Provide the [x, y] coordinate of the cell's center where the given text is located.  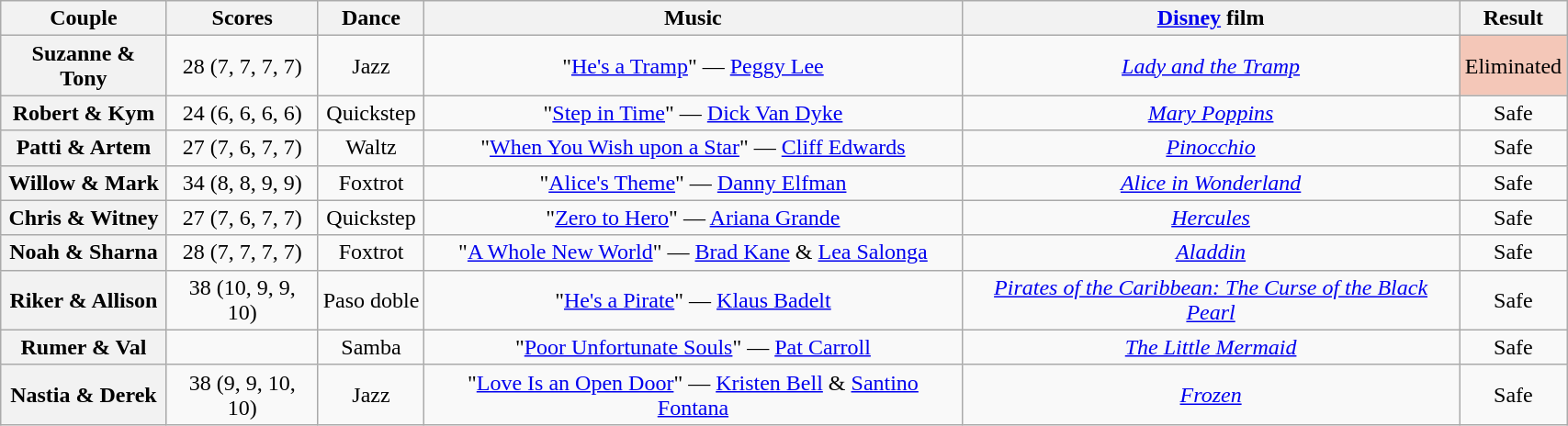
24 (6, 6, 6, 6) [243, 113]
Suzanne & Tony [84, 66]
Noah & Sharna [84, 252]
"Love Is an Open Door" — Kristen Bell & Santino Fontana [693, 395]
Music [693, 18]
Hercules [1211, 218]
"Zero to Hero" — Ariana Grande [693, 218]
"Step in Time" — Dick Van Dyke [693, 113]
Patti & Artem [84, 148]
"Alice's Theme" — Danny Elfman [693, 183]
Pirates of the Caribbean: The Curse of the Black Pearl [1211, 299]
Result [1513, 18]
"Poor Unfortunate Souls" — Pat Carroll [693, 347]
Couple [84, 18]
"He's a Pirate" — Klaus Badelt [693, 299]
"He's a Tramp" — Peggy Lee [693, 66]
Lady and the Tramp [1211, 66]
"When You Wish upon a Star" — Cliff Edwards [693, 148]
Scores [243, 18]
Nastia & Derek [84, 395]
Alice in Wonderland [1211, 183]
Mary Poppins [1211, 113]
Pinocchio [1211, 148]
Paso doble [371, 299]
Waltz [371, 148]
38 (10, 9, 9, 10) [243, 299]
"A Whole New World" — Brad Kane & Lea Salonga [693, 252]
Samba [371, 347]
Disney film [1211, 18]
Dance [371, 18]
Rumer & Val [84, 347]
Eliminated [1513, 66]
38 (9, 9, 10, 10) [243, 395]
Robert & Kym [84, 113]
Aladdin [1211, 252]
Riker & Allison [84, 299]
34 (8, 8, 9, 9) [243, 183]
Frozen [1211, 395]
Chris & Witney [84, 218]
The Little Mermaid [1211, 347]
Willow & Mark [84, 183]
